Search for the cell housing the specified text and yield its [x, y] center coordinate. 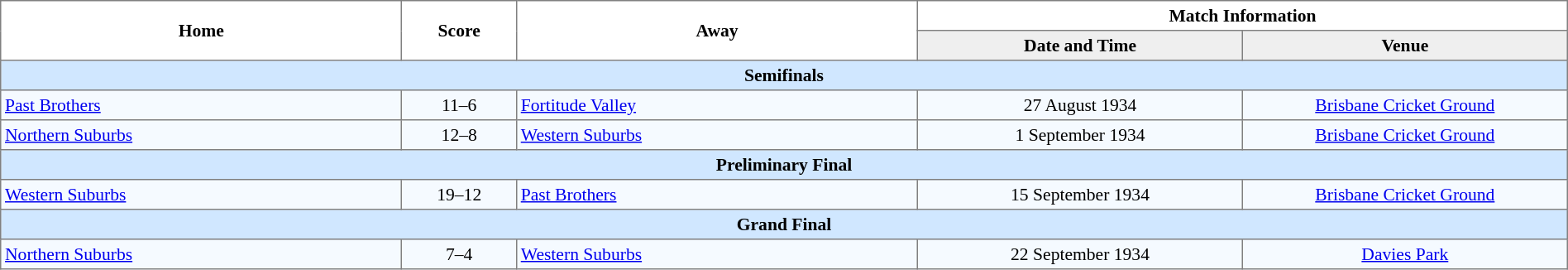
15 September 1934 [1080, 195]
1 September 1934 [1080, 135]
Venue [1404, 46]
Home [202, 31]
27 August 1934 [1080, 105]
Grand Final [784, 224]
Away [716, 31]
Date and Time [1080, 46]
Semifinals [784, 75]
22 September 1934 [1080, 254]
Davies Park [1404, 254]
Score [460, 31]
7–4 [460, 254]
11–6 [460, 105]
Fortitude Valley [716, 105]
12–8 [460, 135]
Match Information [1243, 16]
Preliminary Final [784, 165]
19–12 [460, 195]
